Capture the cell that displays the provided text and extract its (X, Y) central coordinate. 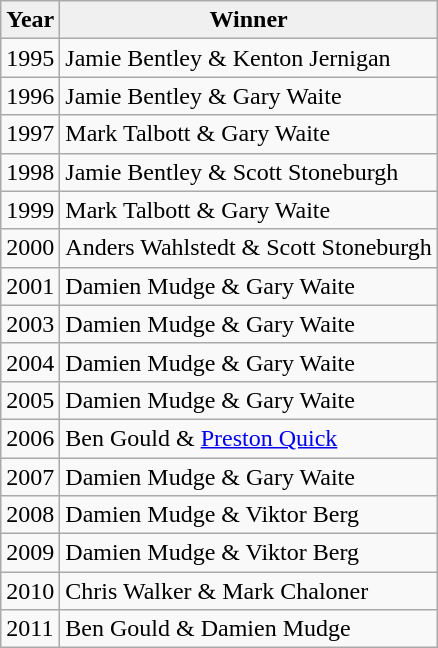
Winner (249, 20)
Chris Walker & Mark Chaloner (249, 591)
2000 (30, 248)
2001 (30, 286)
2008 (30, 515)
Ben Gould & Preston Quick (249, 438)
Jamie Bentley & Scott Stoneburgh (249, 172)
2009 (30, 553)
Jamie Bentley & Kenton Jernigan (249, 58)
2004 (30, 362)
1995 (30, 58)
1999 (30, 210)
2005 (30, 400)
2006 (30, 438)
1998 (30, 172)
2010 (30, 591)
2003 (30, 324)
2007 (30, 477)
Jamie Bentley & Gary Waite (249, 96)
1996 (30, 96)
2011 (30, 629)
Year (30, 20)
1997 (30, 134)
Ben Gould & Damien Mudge (249, 629)
Anders Wahlstedt & Scott Stoneburgh (249, 248)
